Find where the given text appears and provide that cell's center as (x, y) coordinate. 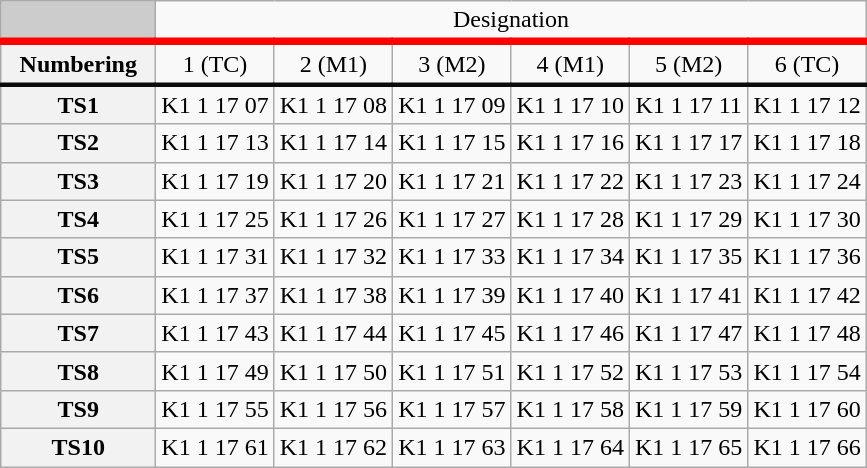
K1 1 17 48 (807, 333)
K1 1 17 38 (333, 295)
K1 1 17 63 (452, 447)
TS6 (78, 295)
K1 1 17 32 (333, 257)
K1 1 17 07 (215, 104)
K1 1 17 35 (688, 257)
2 (M1) (333, 64)
K1 1 17 14 (333, 143)
K1 1 17 15 (452, 143)
K1 1 17 37 (215, 295)
K1 1 17 33 (452, 257)
K1 1 17 64 (570, 447)
K1 1 17 29 (688, 219)
K1 1 17 17 (688, 143)
K1 1 17 24 (807, 181)
K1 1 17 60 (807, 409)
K1 1 17 59 (688, 409)
K1 1 17 26 (333, 219)
K1 1 17 46 (570, 333)
K1 1 17 30 (807, 219)
5 (M2) (688, 64)
K1 1 17 47 (688, 333)
K1 1 17 54 (807, 371)
K1 1 17 23 (688, 181)
K1 1 17 09 (452, 104)
Numbering (78, 64)
K1 1 17 41 (688, 295)
K1 1 17 12 (807, 104)
TS4 (78, 219)
K1 1 17 44 (333, 333)
K1 1 17 56 (333, 409)
K1 1 17 58 (570, 409)
K1 1 17 40 (570, 295)
K1 1 17 16 (570, 143)
K1 1 17 34 (570, 257)
K1 1 17 20 (333, 181)
K1 1 17 11 (688, 104)
TS8 (78, 371)
K1 1 17 42 (807, 295)
6 (TC) (807, 64)
TS2 (78, 143)
K1 1 17 19 (215, 181)
K1 1 17 49 (215, 371)
K1 1 17 36 (807, 257)
K1 1 17 55 (215, 409)
K1 1 17 51 (452, 371)
K1 1 17 18 (807, 143)
K1 1 17 21 (452, 181)
K1 1 17 08 (333, 104)
K1 1 17 13 (215, 143)
K1 1 17 50 (333, 371)
4 (M1) (570, 64)
K1 1 17 43 (215, 333)
K1 1 17 52 (570, 371)
K1 1 17 39 (452, 295)
Designation (511, 22)
K1 1 17 27 (452, 219)
K1 1 17 28 (570, 219)
K1 1 17 22 (570, 181)
TS5 (78, 257)
K1 1 17 62 (333, 447)
K1 1 17 57 (452, 409)
TS10 (78, 447)
K1 1 17 53 (688, 371)
K1 1 17 25 (215, 219)
K1 1 17 45 (452, 333)
TS3 (78, 181)
TS1 (78, 104)
K1 1 17 65 (688, 447)
TS9 (78, 409)
TS7 (78, 333)
K1 1 17 66 (807, 447)
1 (TC) (215, 64)
K1 1 17 61 (215, 447)
3 (M2) (452, 64)
K1 1 17 10 (570, 104)
K1 1 17 31 (215, 257)
